Determine the (X, Y) coordinate at the center of the cell enclosing the given text.  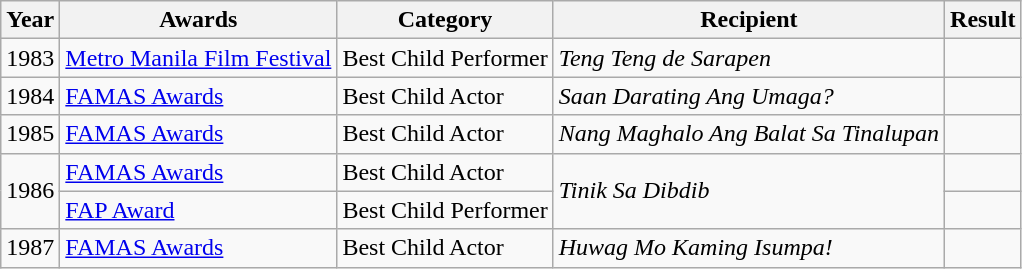
Metro Manila Film Festival (198, 58)
Recipient (748, 20)
1986 (30, 191)
FAP Award (198, 210)
1984 (30, 96)
Category (445, 20)
Year (30, 20)
Nang Maghalo Ang Balat Sa Tinalupan (748, 134)
Awards (198, 20)
Huwag Mo Kaming Isumpa! (748, 248)
Teng Teng de Sarapen (748, 58)
Tinik Sa Dibdib (748, 191)
1987 (30, 248)
Saan Darating Ang Umaga? (748, 96)
1985 (30, 134)
Result (983, 20)
1983 (30, 58)
